Return [x, y] of the center of cell containing provided text 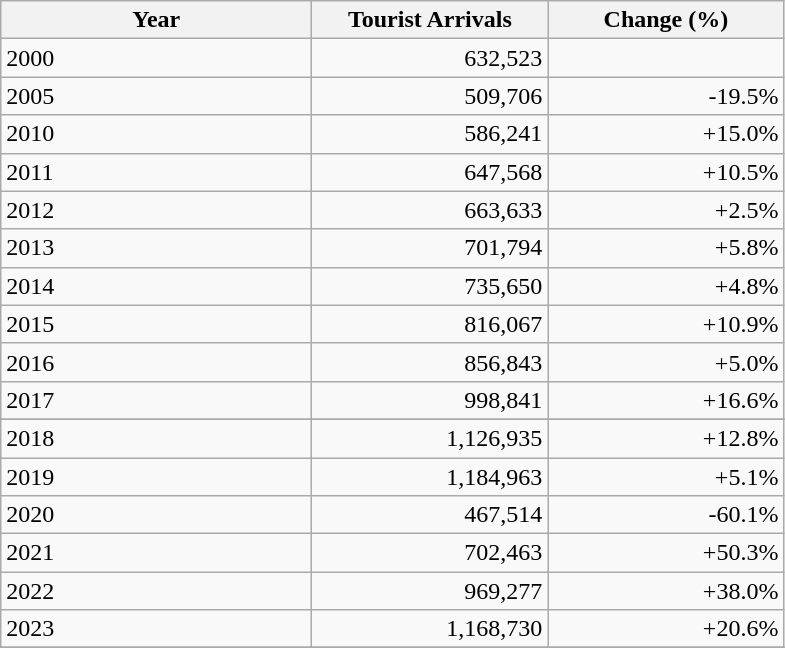
2011 [156, 172]
+5.8% [666, 248]
-19.5% [666, 96]
1,184,963 [430, 477]
735,650 [430, 286]
+10.9% [666, 324]
+16.6% [666, 400]
2000 [156, 58]
816,067 [430, 324]
+20.6% [666, 629]
1,168,730 [430, 629]
+38.0% [666, 591]
998,841 [430, 400]
2012 [156, 210]
2019 [156, 477]
856,843 [430, 362]
2005 [156, 96]
2023 [156, 629]
467,514 [430, 515]
632,523 [430, 58]
702,463 [430, 553]
969,277 [430, 591]
586,241 [430, 134]
+15.0% [666, 134]
2013 [156, 248]
2020 [156, 515]
2018 [156, 438]
1,126,935 [430, 438]
Tourist Arrivals [430, 20]
2015 [156, 324]
+5.1% [666, 477]
+10.5% [666, 172]
+2.5% [666, 210]
Year [156, 20]
+50.3% [666, 553]
647,568 [430, 172]
701,794 [430, 248]
663,633 [430, 210]
Change (%) [666, 20]
2017 [156, 400]
2014 [156, 286]
2021 [156, 553]
-60.1% [666, 515]
2022 [156, 591]
+4.8% [666, 286]
509,706 [430, 96]
+12.8% [666, 438]
2010 [156, 134]
+5.0% [666, 362]
2016 [156, 362]
